Pinpoint the cell where the given text exists, returning its (x, y) midpoint coordinate. 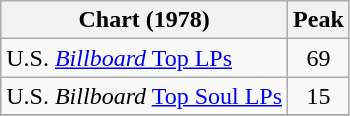
69 (319, 58)
U.S. Billboard Top LPs (144, 58)
15 (319, 96)
Peak (319, 20)
Chart (1978) (144, 20)
U.S. Billboard Top Soul LPs (144, 96)
